Provide the (x, y) coordinate of the cell's center where the given text is located.  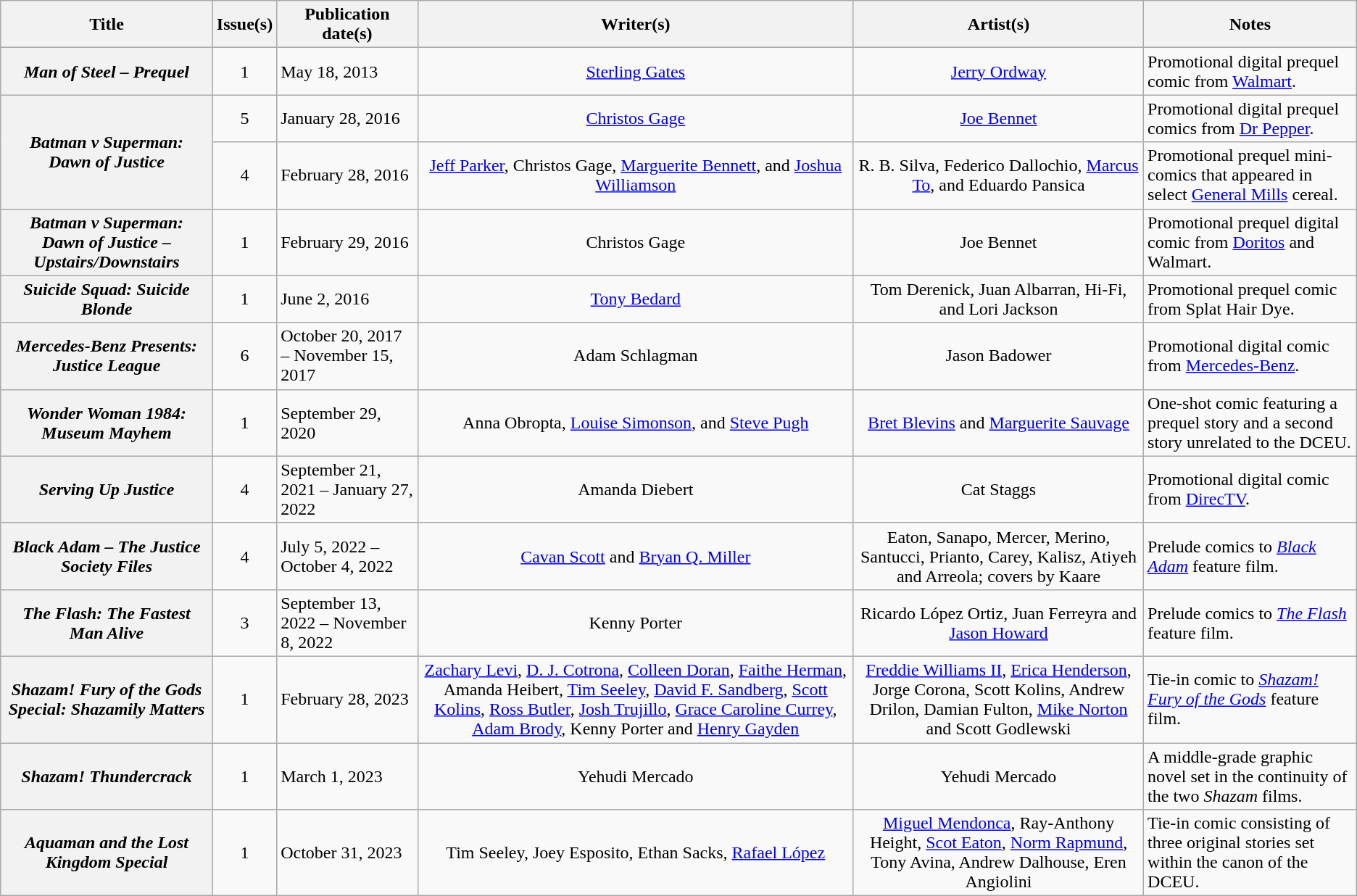
July 5, 2022 – October 4, 2022 (347, 556)
September 13, 2022 – November 8, 2022 (347, 623)
Suicide Squad: Suicide Blonde (107, 299)
February 28, 2023 (347, 699)
February 28, 2016 (347, 175)
Promotional digital prequel comic from Walmart. (1250, 71)
March 1, 2023 (347, 776)
Wonder Woman 1984:Museum Mayhem (107, 423)
September 29, 2020 (347, 423)
Batman v Superman:Dawn of Justice – Upstairs/Downstairs (107, 242)
A middle-grade graphic novel set in the continuity of the two Shazam films. (1250, 776)
Sterling Gates (635, 71)
Tie-in comic consisting of three original stories set within the canon of the DCEU. (1250, 853)
Eaton, Sanapo, Mercer, Merino, Santucci, Prianto, Carey, Kalisz, Atiyeh and Arreola; covers by Kaare (998, 556)
Anna Obropta, Louise Simonson, and Steve Pugh (635, 423)
Batman v Superman:Dawn of Justice (107, 152)
Tony Bedard (635, 299)
Artist(s) (998, 25)
Title (107, 25)
Promotional prequel comic from Splat Hair Dye. (1250, 299)
Jeff Parker, Christos Gage, Marguerite Bennett, and Joshua Williamson (635, 175)
Tom Derenick, Juan Albarran, Hi-Fi, and Lori Jackson (998, 299)
Adam Schlagman (635, 356)
Serving Up Justice (107, 489)
6 (244, 356)
Shazam! Thundercrack (107, 776)
Tie-in comic to Shazam! Fury of the Gods feature film. (1250, 699)
Bret Blevins and Marguerite Sauvage (998, 423)
Mercedes-Benz Presents:Justice League (107, 356)
Black Adam – The Justice Society Files (107, 556)
May 18, 2013 (347, 71)
Freddie Williams II, Erica Henderson, Jorge Corona, Scott Kolins, Andrew Drilon, Damian Fulton, Mike Norton and Scott Godlewski (998, 699)
Promotional prequel mini-comics that appeared in select General Mills cereal. (1250, 175)
Aquaman and the Lost Kingdom Special (107, 853)
Publication date(s) (347, 25)
Promotional digital prequel comics from Dr Pepper. (1250, 119)
5 (244, 119)
Man of Steel – Prequel (107, 71)
Miguel Mendonca, Ray-Anthony Height, Scot Eaton, Norm Rapmund, Tony Avina, Andrew Dalhouse, Eren Angiolini (998, 853)
Writer(s) (635, 25)
October 20, 2017 – November 15, 2017 (347, 356)
R. B. Silva, Federico Dallochio, Marcus To, and Eduardo Pansica (998, 175)
Amanda Diebert (635, 489)
Promotional digital comic from DirecTV. (1250, 489)
October 31, 2023 (347, 853)
One-shot comic featuring a prequel story and a second story unrelated to the DCEU. (1250, 423)
September 21, 2021 – January 27, 2022 (347, 489)
Kenny Porter (635, 623)
Prelude comics to The Flash feature film. (1250, 623)
Promotional digital comic from Mercedes-Benz. (1250, 356)
January 28, 2016 (347, 119)
3 (244, 623)
Tim Seeley, Joey Esposito, Ethan Sacks, Rafael López (635, 853)
Cat Staggs (998, 489)
Ricardo López Ortiz, Juan Ferreyra and Jason Howard (998, 623)
Promotional prequel digital comic from Doritos and Walmart. (1250, 242)
Notes (1250, 25)
February 29, 2016 (347, 242)
Prelude comics to Black Adam feature film. (1250, 556)
Jason Badower (998, 356)
June 2, 2016 (347, 299)
Issue(s) (244, 25)
Shazam! Fury of the Gods Special: Shazamily Matters (107, 699)
Jerry Ordway (998, 71)
The Flash: The Fastest Man Alive (107, 623)
Cavan Scott and Bryan Q. Miller (635, 556)
